Provide the [x, y] coordinate of the cell's center where the given text is located.  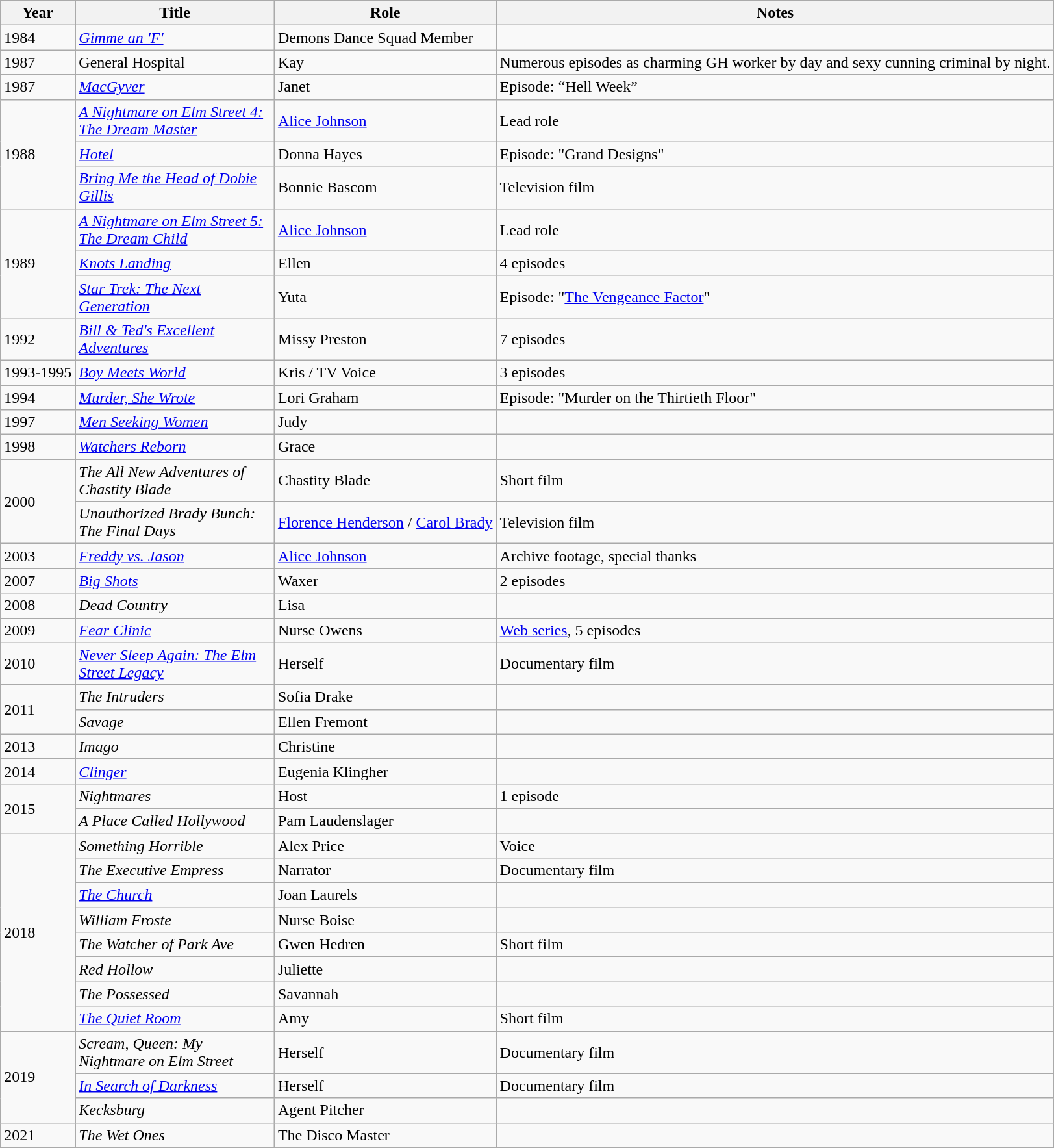
Hotel [175, 154]
Sofia Drake [385, 697]
Grace [385, 447]
William Froste [175, 920]
A Place Called Hollywood [175, 821]
Episode: "The Vengeance Factor" [775, 296]
Kay [385, 62]
Ellen [385, 263]
Yuta [385, 296]
Year [38, 13]
Web series, 5 episodes [775, 630]
The Executive Empress [175, 871]
Narrator [385, 871]
Lisa [385, 606]
1993-1995 [38, 372]
Janet [385, 87]
3 episodes [775, 372]
Archive footage, special thanks [775, 556]
Title [175, 13]
Numerous episodes as charming GH worker by day and sexy cunning criminal by night. [775, 62]
Kris / TV Voice [385, 372]
Gimme an 'F' [175, 38]
Lori Graham [385, 397]
The Watcher of Park Ave [175, 945]
MacGyver [175, 87]
2007 [38, 581]
Big Shots [175, 581]
Christine [385, 746]
2018 [38, 932]
Missy Preston [385, 339]
Role [385, 13]
Bill & Ted's Excellent Adventures [175, 339]
Murder, She Wrote [175, 397]
The Intruders [175, 697]
Demons Dance Squad Member [385, 38]
Scream, Queen: My Nightmare on Elm Street [175, 1052]
Star Trek: The Next Generation [175, 296]
Donna Hayes [385, 154]
Savannah [385, 994]
General Hospital [175, 62]
Nightmares [175, 796]
The Church [175, 895]
1989 [38, 263]
Juliette [385, 969]
Ellen Fremont [385, 722]
Red Hollow [175, 969]
1994 [38, 397]
Joan Laurels [385, 895]
1998 [38, 447]
Agent Pitcher [385, 1110]
Host [385, 796]
Alex Price [385, 845]
Men Seeking Women [175, 422]
Episode: “Hell Week” [775, 87]
Eugenia Klingher [385, 771]
Pam Laudenslager [385, 821]
Notes [775, 13]
Florence Henderson / Carol Brady [385, 522]
2015 [38, 808]
Voice [775, 845]
The Possessed [175, 994]
Unauthorized Brady Bunch: The Final Days [175, 522]
1992 [38, 339]
Bonnie Bascom [385, 187]
A Nightmare on Elm Street 5: The Dream Child [175, 230]
Judy [385, 422]
Episode: "Murder on the Thirtieth Floor" [775, 397]
Dead Country [175, 606]
Imago [175, 746]
Knots Landing [175, 263]
Episode: "Grand Designs" [775, 154]
2008 [38, 606]
Chastity Blade [385, 481]
2014 [38, 771]
2000 [38, 502]
Gwen Hedren [385, 945]
Waxer [385, 581]
Amy [385, 1019]
Savage [175, 722]
1997 [38, 422]
4 episodes [775, 263]
The Quiet Room [175, 1019]
2011 [38, 709]
The Wet Ones [175, 1135]
Freddy vs. Jason [175, 556]
The Disco Master [385, 1135]
Nurse Boise [385, 920]
1 episode [775, 796]
2 episodes [775, 581]
In Search of Darkness [175, 1086]
A Nightmare on Elm Street 4: The Dream Master [175, 121]
Fear Clinic [175, 630]
7 episodes [775, 339]
Bring Me the Head of Dobie Gillis [175, 187]
Nurse Owens [385, 630]
Watchers Reborn [175, 447]
2009 [38, 630]
Kecksburg [175, 1110]
2019 [38, 1077]
Clinger [175, 771]
2003 [38, 556]
1988 [38, 154]
2013 [38, 746]
Boy Meets World [175, 372]
2010 [38, 664]
2021 [38, 1135]
The All New Adventures of Chastity Blade [175, 481]
Something Horrible [175, 845]
Never Sleep Again: The Elm Street Legacy [175, 664]
1984 [38, 38]
